Locate the cell with the specified text and output its (X, Y) center coordinate. 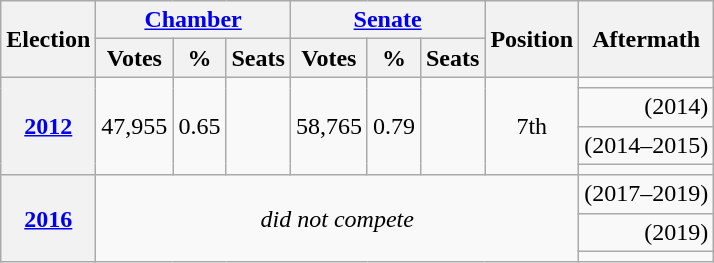
2012 (48, 126)
2016 (48, 218)
Position (532, 39)
(2014) (646, 107)
0.65 (200, 126)
Election (48, 39)
(2019) (646, 232)
Chamber (194, 20)
47,955 (134, 126)
did not compete (338, 218)
Aftermath (646, 39)
0.79 (394, 126)
Senate (388, 20)
(2017–2019) (646, 194)
(2014–2015) (646, 145)
7th (532, 126)
58,765 (328, 126)
